Pinpoint the cell where the given text exists, returning its [x, y] midpoint coordinate. 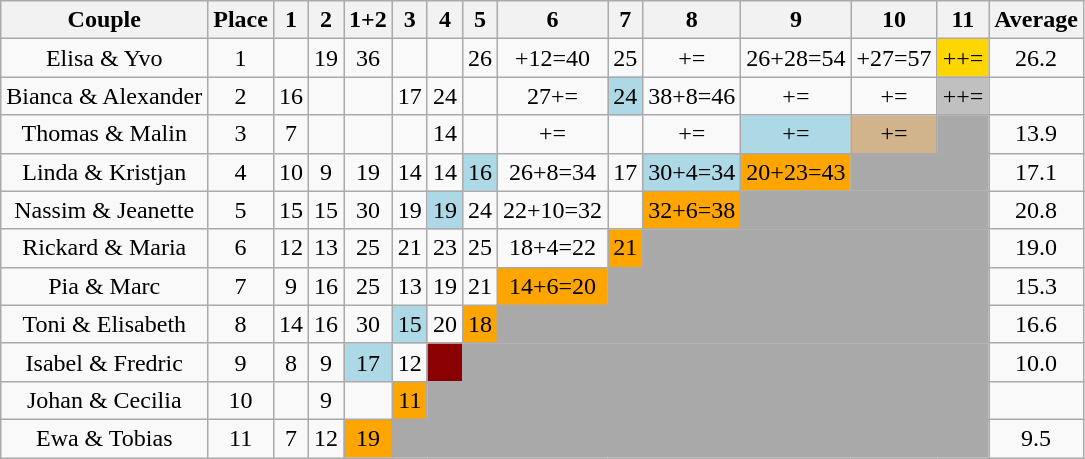
20.8 [1036, 210]
22+10=32 [553, 210]
18+4=22 [553, 248]
17.1 [1036, 172]
Toni & Elisabeth [104, 324]
26+8=34 [553, 172]
+27=57 [894, 58]
26 [480, 58]
Elisa & Yvo [104, 58]
1+2 [368, 20]
26.2 [1036, 58]
13.9 [1036, 134]
Nassim & Jeanette [104, 210]
38+8=46 [692, 96]
32+6=38 [692, 210]
14+6=20 [553, 286]
10.0 [1036, 362]
+12=40 [553, 58]
Johan & Cecilia [104, 400]
Couple [104, 20]
16.6 [1036, 324]
Pia & Marc [104, 286]
Bianca & Alexander [104, 96]
23 [444, 248]
18 [480, 324]
Isabel & Fredric [104, 362]
15.3 [1036, 286]
Rickard & Maria [104, 248]
30+4=34 [692, 172]
20+23=43 [796, 172]
Place [241, 20]
Linda & Kristjan [104, 172]
9.5 [1036, 438]
26+28=54 [796, 58]
Average [1036, 20]
Thomas & Malin [104, 134]
20 [444, 324]
19.0 [1036, 248]
36 [368, 58]
27+= [553, 96]
Ewa & Tobias [104, 438]
